For the text-containing cell, return its midpoint in (X, Y) coordinate format. 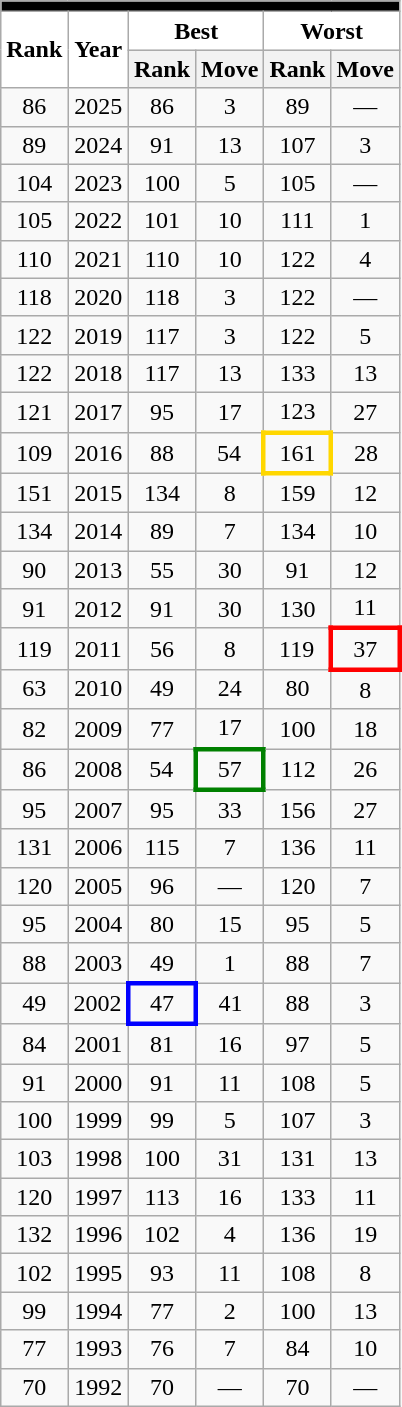
151 (34, 493)
2007 (98, 810)
97 (298, 1044)
47 (162, 1004)
76 (162, 1349)
2025 (98, 107)
2021 (98, 259)
111 (298, 221)
2018 (98, 373)
161 (298, 452)
132 (34, 1235)
37 (365, 648)
2020 (98, 297)
115 (162, 848)
1994 (98, 1311)
2023 (98, 183)
96 (162, 886)
2009 (98, 729)
56 (162, 648)
24 (230, 689)
159 (298, 493)
2017 (98, 412)
109 (34, 452)
1993 (98, 1349)
2 (230, 1311)
2002 (98, 1004)
90 (34, 570)
1999 (98, 1121)
2022 (98, 221)
123 (298, 412)
1998 (98, 1159)
113 (162, 1197)
19 (365, 1235)
26 (365, 768)
156 (298, 810)
15 (230, 924)
2000 (98, 1083)
Year (98, 50)
28 (365, 452)
1992 (98, 1387)
Worst (332, 31)
2015 (98, 493)
130 (298, 609)
2013 (98, 570)
1996 (98, 1235)
1995 (98, 1273)
31 (230, 1159)
18 (365, 729)
63 (34, 689)
2004 (98, 924)
2014 (98, 532)
2024 (98, 145)
57 (230, 768)
33 (230, 810)
2006 (98, 848)
93 (162, 1273)
2010 (98, 689)
2016 (98, 452)
2008 (98, 768)
41 (230, 1004)
55 (162, 570)
2011 (98, 648)
2012 (98, 609)
112 (298, 768)
101 (162, 221)
Best (196, 31)
2005 (98, 886)
82 (34, 729)
121 (34, 412)
2001 (98, 1044)
81 (162, 1044)
104 (34, 183)
103 (34, 1159)
2019 (98, 335)
2003 (98, 963)
1997 (98, 1197)
